Scan for the cell matching the given text and deliver its [X, Y] coordinate at center. 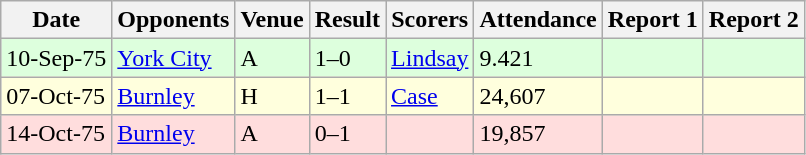
Report 1 [652, 20]
Result [347, 20]
Date [56, 20]
0–1 [347, 134]
9.421 [538, 58]
24,607 [538, 96]
1–0 [347, 58]
Attendance [538, 20]
19,857 [538, 134]
07-Oct-75 [56, 96]
Opponents [174, 20]
10-Sep-75 [56, 58]
Lindsay [430, 58]
H [272, 96]
Venue [272, 20]
Case [430, 96]
1–1 [347, 96]
York City [174, 58]
14-Oct-75 [56, 134]
Report 2 [754, 20]
Scorers [430, 20]
